Scan for the cell matching the given text and deliver its [X, Y] coordinate at center. 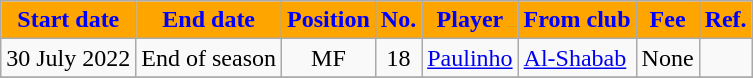
Paulinho [470, 58]
18 [398, 58]
Start date [68, 20]
End date [209, 20]
Fee [668, 20]
MF [329, 58]
30 July 2022 [68, 58]
No. [398, 20]
Al-Shabab [577, 58]
From club [577, 20]
End of season [209, 58]
Player [470, 20]
None [668, 58]
Position [329, 20]
Ref. [726, 20]
